Detect which cell encompasses the target text, then output its (X, Y) center coordinate. 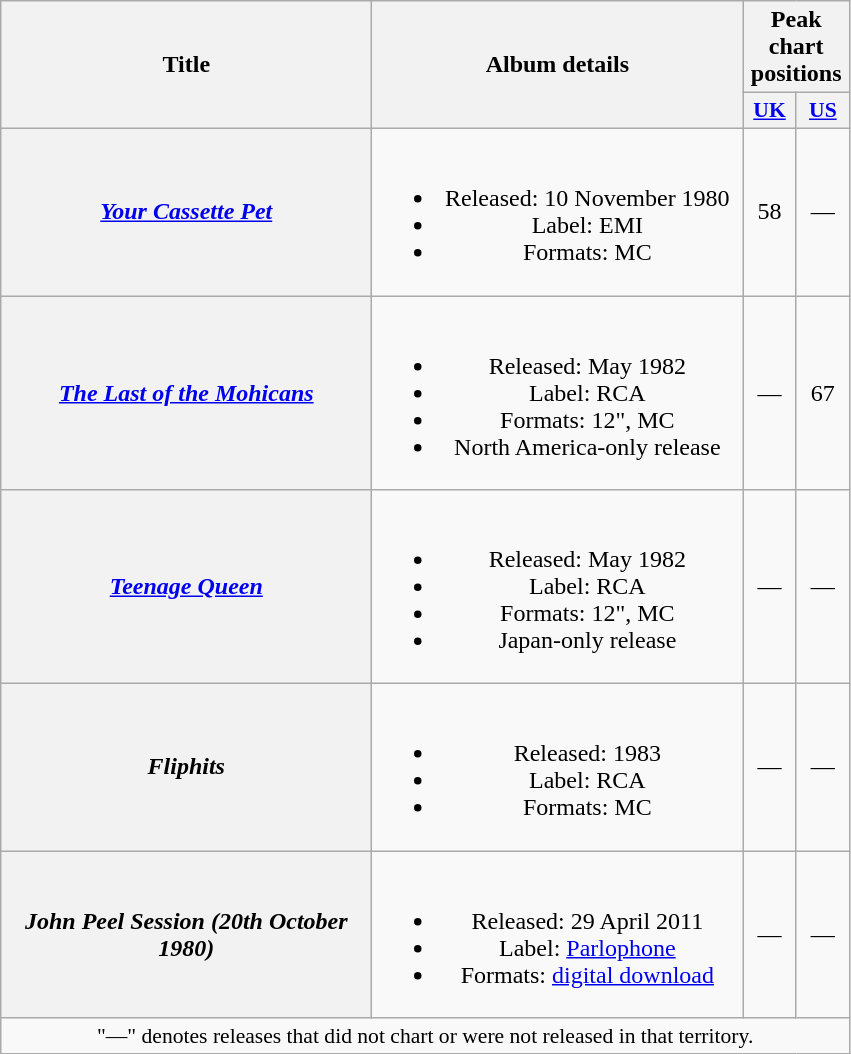
Teenage Queen (186, 587)
Title (186, 65)
US (822, 111)
"—" denotes releases that did not chart or were not released in that territory. (426, 1036)
67 (822, 393)
Released: May 1982Label: RCAFormats: 12", MCNorth America-only release (558, 393)
Released: May 1982Label: RCAFormats: 12", MCJapan-only release (558, 587)
Album details (558, 65)
UK (770, 111)
John Peel Session (20th October 1980) (186, 934)
Released: 1983Label: RCAFormats: MC (558, 768)
Released: 29 April 2011Label: ParlophoneFormats: digital download (558, 934)
Your Cassette Pet (186, 212)
Fliphits (186, 768)
Released: 10 November 1980Label: EMIFormats: MC (558, 212)
The Last of the Mohicans (186, 393)
Peak chart positions (796, 47)
58 (770, 212)
